From the cell containing the given text, extract its center point as (X, Y) coordinate. 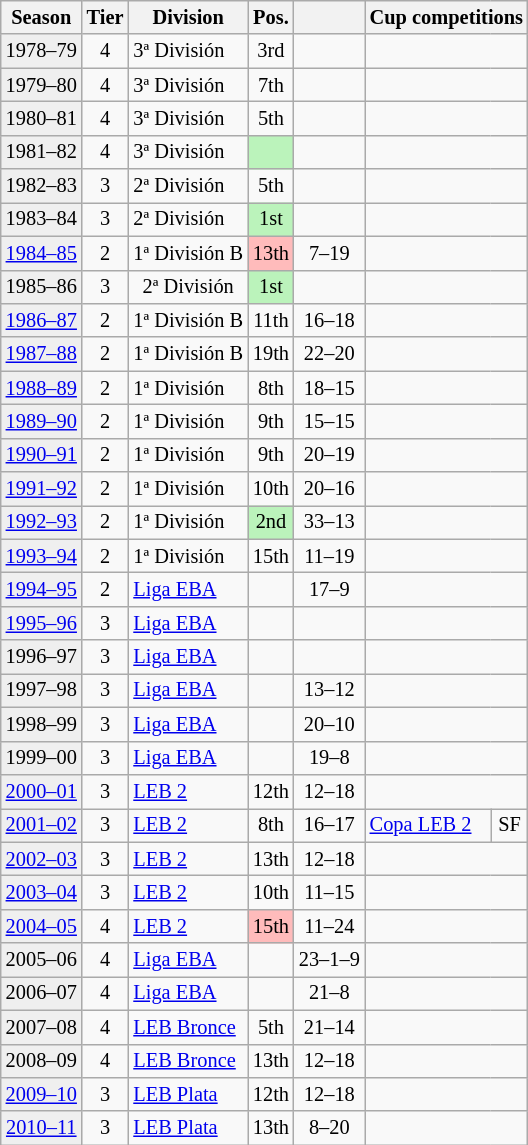
1994–95 (42, 589)
2005–06 (42, 960)
11–24 (330, 926)
16–18 (330, 320)
1978–79 (42, 51)
2006–07 (42, 993)
2010–11 (42, 1128)
1988–89 (42, 388)
1984–85 (42, 253)
2007–08 (42, 1027)
7th (271, 85)
7–19 (330, 253)
20–10 (330, 724)
20–16 (330, 489)
20–19 (330, 455)
2003–04 (42, 892)
2009–10 (42, 1094)
8–20 (330, 1128)
17–9 (330, 589)
2001–02 (42, 825)
11th (271, 320)
2004–05 (42, 926)
3rd (271, 51)
21–14 (330, 1027)
13–12 (330, 690)
11–15 (330, 892)
1998–99 (42, 724)
19th (271, 354)
1989–90 (42, 421)
1985–86 (42, 287)
1983–84 (42, 219)
Copa LEB 2 (428, 825)
1993–94 (42, 556)
Tier (106, 17)
1982–83 (42, 186)
15–15 (330, 421)
2002–03 (42, 859)
1987–88 (42, 354)
2nd (271, 522)
33–13 (330, 522)
1980–81 (42, 118)
2008–09 (42, 1061)
21–8 (330, 993)
Pos. (271, 17)
1991–92 (42, 489)
1979–80 (42, 85)
SF (510, 825)
1999–00 (42, 758)
2000–01 (42, 791)
Season (42, 17)
23–1–9 (330, 960)
22–20 (330, 354)
1995–96 (42, 623)
Division (188, 17)
16–17 (330, 825)
1996–97 (42, 657)
19–8 (330, 758)
1981–82 (42, 152)
1992–93 (42, 522)
1986–87 (42, 320)
1990–91 (42, 455)
Cup competitions (446, 17)
1997–98 (42, 690)
11–19 (330, 556)
18–15 (330, 388)
